Determine the [X, Y] coordinate at the center of the cell enclosing the given text.  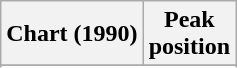
Peakposition [189, 34]
Chart (1990) [72, 34]
